Provide the [X, Y] coordinate of the cell's center where the given text is located.  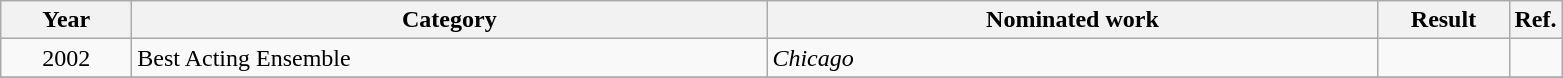
Result [1444, 20]
Chicago [1072, 58]
2002 [66, 58]
Year [66, 20]
Category [450, 20]
Ref. [1536, 20]
Best Acting Ensemble [450, 58]
Nominated work [1072, 20]
